Find where the given text appears and provide that cell's center as (x, y) coordinate. 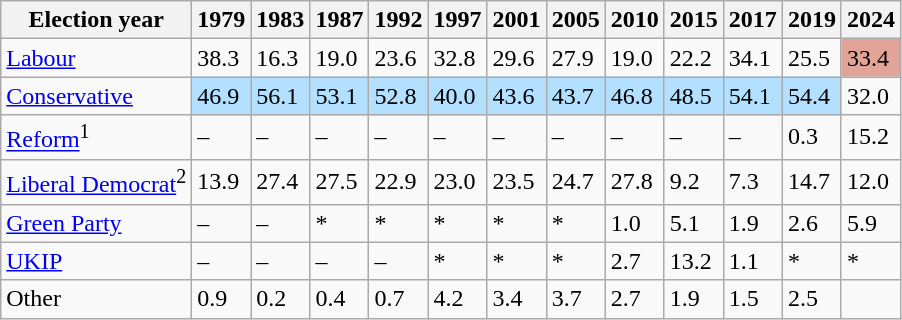
2017 (752, 20)
Election year (96, 20)
0.7 (398, 299)
2005 (576, 20)
38.3 (222, 58)
3.4 (516, 299)
16.3 (280, 58)
23.6 (398, 58)
0.4 (340, 299)
12.0 (870, 182)
33.4 (870, 58)
32.0 (870, 96)
3.7 (576, 299)
32.8 (458, 58)
22.9 (398, 182)
14.7 (812, 182)
5.1 (694, 223)
4.2 (458, 299)
56.1 (280, 96)
0.2 (280, 299)
2010 (634, 20)
27.8 (634, 182)
1992 (398, 20)
23.0 (458, 182)
2.6 (812, 223)
29.6 (516, 58)
13.2 (694, 261)
1.5 (752, 299)
1987 (340, 20)
0.3 (812, 138)
2015 (694, 20)
1979 (222, 20)
53.1 (340, 96)
UKIP (96, 261)
34.1 (752, 58)
0.9 (222, 299)
24.7 (576, 182)
22.2 (694, 58)
2.5 (812, 299)
9.2 (694, 182)
43.6 (516, 96)
27.9 (576, 58)
Liberal Democrat2 (96, 182)
5.9 (870, 223)
1997 (458, 20)
Reform1 (96, 138)
54.1 (752, 96)
Green Party (96, 223)
46.8 (634, 96)
43.7 (576, 96)
46.9 (222, 96)
27.4 (280, 182)
52.8 (398, 96)
13.9 (222, 182)
23.5 (516, 182)
2019 (812, 20)
Labour (96, 58)
1.0 (634, 223)
2001 (516, 20)
40.0 (458, 96)
54.4 (812, 96)
25.5 (812, 58)
Conservative (96, 96)
1983 (280, 20)
1.1 (752, 261)
2024 (870, 20)
7.3 (752, 182)
Other (96, 299)
27.5 (340, 182)
15.2 (870, 138)
48.5 (694, 96)
